Output the [x, y] coordinate of the center of the cell containing the given text.  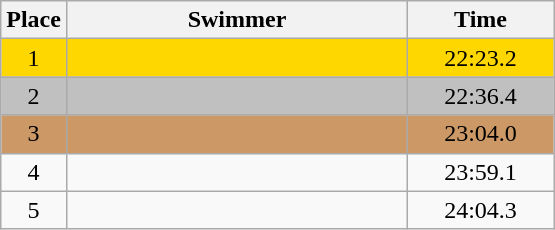
22:23.2 [481, 58]
Time [481, 20]
1 [34, 58]
22:36.4 [481, 96]
5 [34, 210]
3 [34, 134]
24:04.3 [481, 210]
23:04.0 [481, 134]
2 [34, 96]
23:59.1 [481, 172]
Place [34, 20]
Swimmer [236, 20]
4 [34, 172]
